Output the [x, y] coordinate of the center of the cell containing the given text.  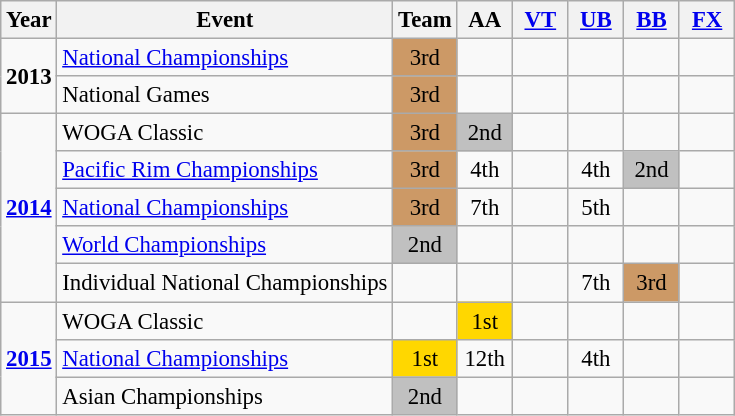
2013 [29, 76]
AA [485, 20]
FX [707, 20]
BB [652, 20]
12th [485, 358]
Event [225, 20]
Team [425, 20]
2014 [29, 208]
Asian Championships [225, 396]
5th [596, 208]
2015 [29, 358]
Pacific Rim Championships [225, 170]
Individual National Championships [225, 283]
UB [596, 20]
National Games [225, 95]
World Championships [225, 245]
VT [541, 20]
Year [29, 20]
